Locate the cell with the specified text and output its (X, Y) center coordinate. 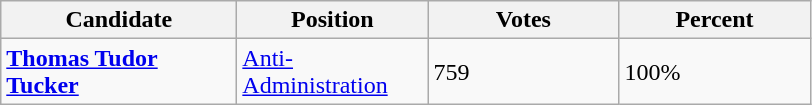
Candidate (119, 20)
100% (714, 72)
Anti-Administration (332, 72)
759 (524, 72)
Position (332, 20)
Votes (524, 20)
Percent (714, 20)
Thomas Tudor Tucker (119, 72)
